Find where the given text appears and provide that cell's center as (X, Y) coordinate. 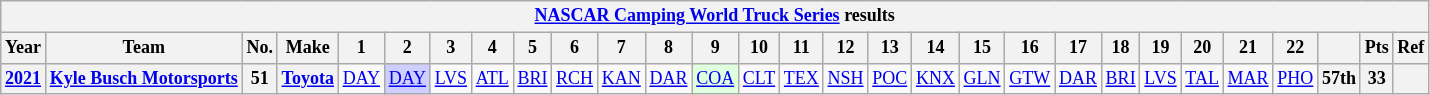
NSH (846, 78)
14 (936, 48)
18 (1120, 48)
12 (846, 48)
Make (308, 48)
2 (407, 48)
TEX (802, 78)
7 (621, 48)
ATL (492, 78)
57th (1340, 78)
33 (1376, 78)
NASCAR Camping World Truck Series results (715, 16)
6 (575, 48)
3 (450, 48)
1 (361, 48)
17 (1078, 48)
KNX (936, 78)
9 (716, 48)
Team (144, 48)
Pts (1376, 48)
Year (24, 48)
5 (532, 48)
15 (982, 48)
Toyota (308, 78)
2021 (24, 78)
8 (668, 48)
51 (260, 78)
Kyle Busch Motorsports (144, 78)
10 (760, 48)
4 (492, 48)
GLN (982, 78)
11 (802, 48)
Ref (1411, 48)
GTW (1030, 78)
19 (1160, 48)
RCH (575, 78)
CLT (760, 78)
MAR (1248, 78)
13 (890, 48)
20 (1202, 48)
TAL (1202, 78)
POC (890, 78)
22 (1296, 48)
21 (1248, 48)
COA (716, 78)
16 (1030, 48)
KAN (621, 78)
No. (260, 48)
PHO (1296, 78)
